From the cell containing the given text, extract its center point as (x, y) coordinate. 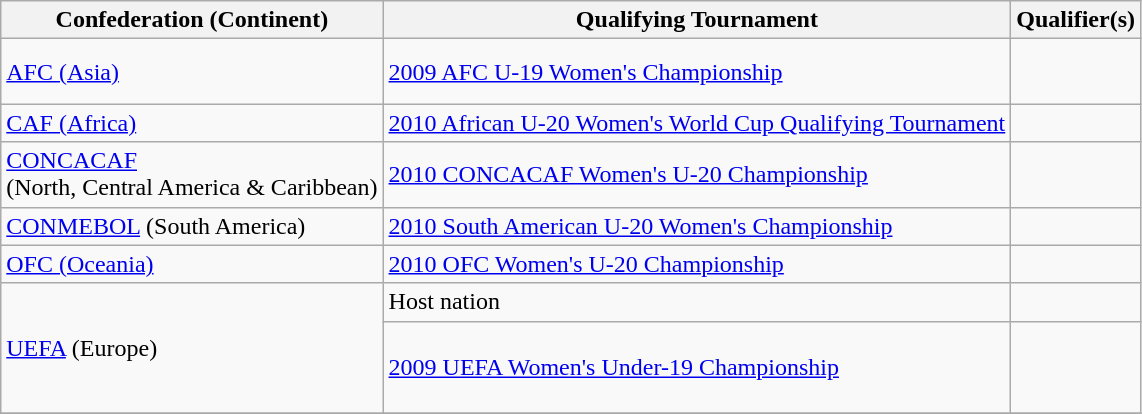
Qualifying Tournament (697, 20)
2010 South American U-20 Women's Championship (697, 226)
CONCACAF(North, Central America & Caribbean) (192, 174)
2010 OFC Women's U-20 Championship (697, 264)
2010 African U-20 Women's World Cup Qualifying Tournament (697, 123)
UEFA (Europe) (192, 348)
2009 AFC U-19 Women's Championship (697, 72)
CONMEBOL (South America) (192, 226)
Host nation (697, 302)
CAF (Africa) (192, 123)
Qualifier(s) (1076, 20)
2009 UEFA Women's Under-19 Championship (697, 367)
OFC (Oceania) (192, 264)
AFC (Asia) (192, 72)
Confederation (Continent) (192, 20)
2010 CONCACAF Women's U-20 Championship (697, 174)
